Pinpoint the cell where the given text exists, returning its [x, y] midpoint coordinate. 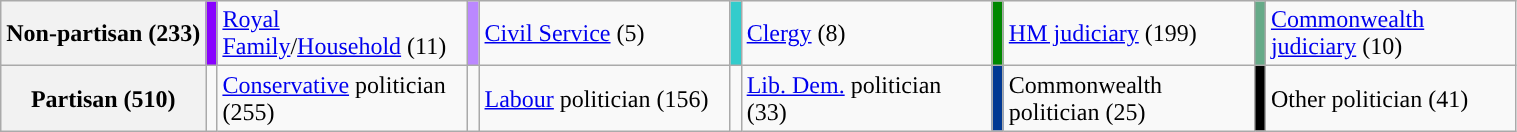
Labour politician (156) [604, 98]
Commonwealth judiciary (10) [1390, 34]
Other politician (41) [1390, 98]
HM judiciary (199) [1128, 34]
Lib. Dem. politician (33) [866, 98]
Civil Service (5) [604, 34]
Conservative politician (255) [342, 98]
Clergy (8) [866, 34]
Partisan (510) [104, 98]
Royal Family/Household (11) [342, 34]
Non-partisan (233) [104, 34]
Commonwealth politician (25) [1128, 98]
